Return (X, Y) of the center of cell containing provided text 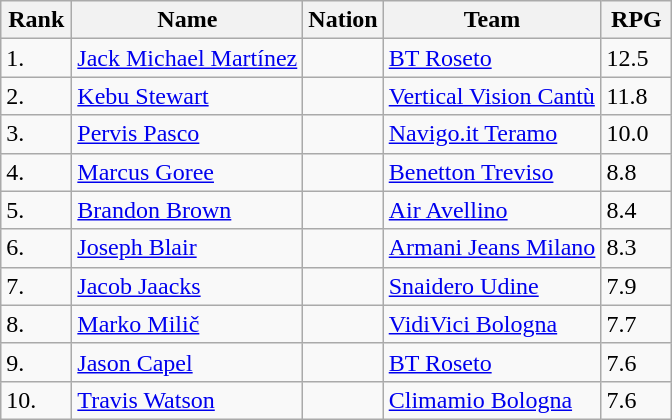
8. (36, 324)
Travis Watson (188, 400)
Navigo.it Teramo (492, 134)
Marko Milič (188, 324)
Team (492, 20)
2. (36, 96)
8.8 (636, 172)
7.7 (636, 324)
7. (36, 286)
Climamio Bologna (492, 400)
Jacob Jaacks (188, 286)
RPG (636, 20)
Joseph Blair (188, 248)
Rank (36, 20)
Marcus Goree (188, 172)
Nation (343, 20)
Vertical Vision Cantù (492, 96)
5. (36, 210)
6. (36, 248)
7.9 (636, 286)
Pervis Pasco (188, 134)
Brandon Brown (188, 210)
1. (36, 58)
Air Avellino (492, 210)
Jason Capel (188, 362)
Jack Michael Martínez (188, 58)
Snaidero Udine (492, 286)
4. (36, 172)
10. (36, 400)
8.4 (636, 210)
12.5 (636, 58)
Benetton Treviso (492, 172)
9. (36, 362)
Kebu Stewart (188, 96)
3. (36, 134)
Armani Jeans Milano (492, 248)
10.0 (636, 134)
11.8 (636, 96)
8.3 (636, 248)
Name (188, 20)
VidiVici Bologna (492, 324)
